Find where the given text appears and provide that cell's center as [X, Y] coordinate. 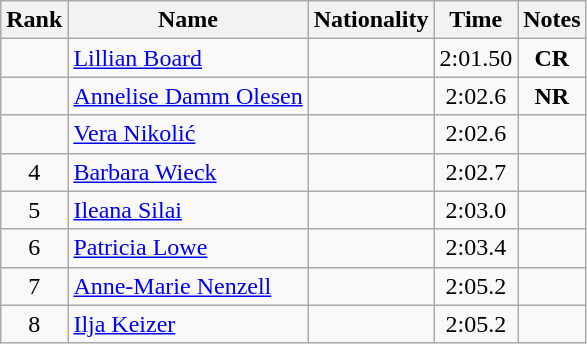
Vera Nikolić [188, 134]
NR [552, 96]
8 [34, 324]
Rank [34, 20]
Name [188, 20]
Ilja Keizer [188, 324]
Barbara Wieck [188, 172]
Lillian Board [188, 58]
Nationality [371, 20]
4 [34, 172]
Notes [552, 20]
Anne-Marie Nenzell [188, 286]
Annelise Damm Olesen [188, 96]
7 [34, 286]
Time [476, 20]
2:02.7 [476, 172]
6 [34, 248]
CR [552, 58]
Ileana Silai [188, 210]
2:03.0 [476, 210]
Patricia Lowe [188, 248]
2:03.4 [476, 248]
5 [34, 210]
2:01.50 [476, 58]
